Return the (X, Y) coordinate for the center point of the cell that contains the specified text.  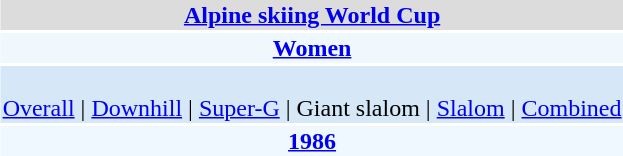
1986 (312, 141)
Alpine skiing World Cup (312, 15)
Women (312, 48)
Overall | Downhill | Super-G | Giant slalom | Slalom | Combined (312, 94)
